Scan for the cell matching the given text and deliver its (X, Y) coordinate at center. 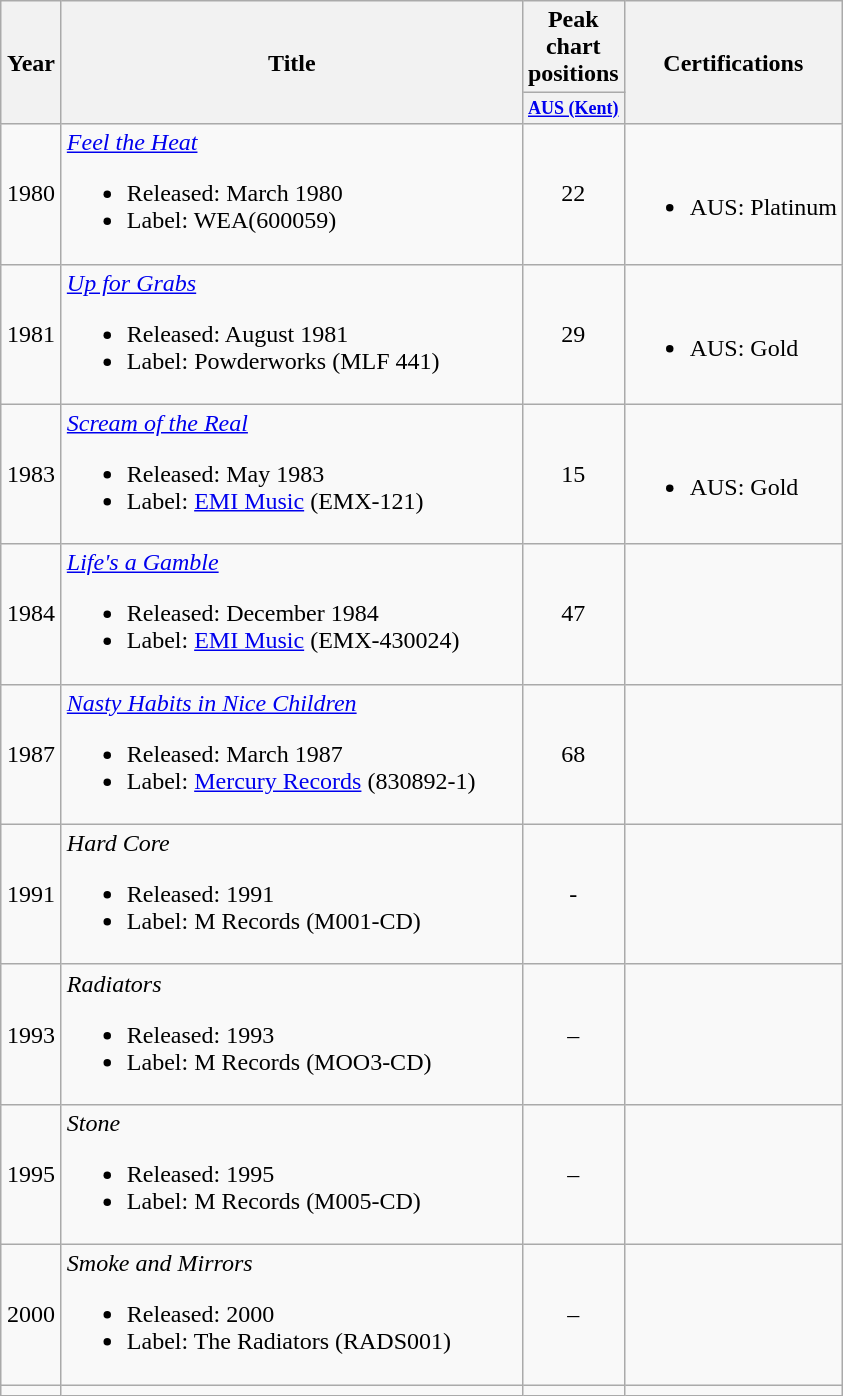
15 (573, 474)
- (573, 894)
StoneReleased: 1995Label: M Records (M005-CD) (292, 1174)
1987 (32, 754)
RadiatorsReleased: 1993Label: M Records (MOO3-CD) (292, 1034)
2000 (32, 1314)
Nasty Habits in Nice ChildrenReleased: March 1987Label: Mercury Records (830892-1) (292, 754)
Peak chart positions (573, 47)
Certifications (733, 62)
1995 (32, 1174)
1991 (32, 894)
Up for GrabsReleased: August 1981Label: Powderworks (MLF 441) (292, 334)
Feel the HeatReleased: March 1980Label: WEA(600059) (292, 194)
Title (292, 62)
1980 (32, 194)
22 (573, 194)
29 (573, 334)
AUS: Platinum (733, 194)
1983 (32, 474)
Smoke and MirrorsReleased: 2000Label: The Radiators (RADS001) (292, 1314)
Hard CoreReleased: 1991Label: M Records (M001-CD) (292, 894)
Year (32, 62)
47 (573, 614)
68 (573, 754)
Scream of the RealReleased: May 1983Label: EMI Music (EMX-121) (292, 474)
1981 (32, 334)
1984 (32, 614)
1993 (32, 1034)
Life's a GambleReleased: December 1984Label: EMI Music (EMX-430024) (292, 614)
AUS (Kent) (573, 108)
